From the cell containing the given text, extract its center point as [X, Y] coordinate. 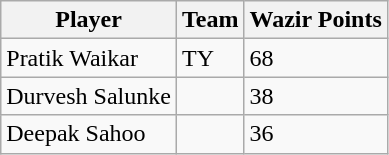
Deepak Sahoo [89, 134]
36 [316, 134]
TY [210, 58]
Durvesh Salunke [89, 96]
Pratik Waikar [89, 58]
38 [316, 96]
68 [316, 58]
Wazir Points [316, 20]
Team [210, 20]
Player [89, 20]
